Identify which cell holds the provided text, then report its (X, Y) central coordinate. 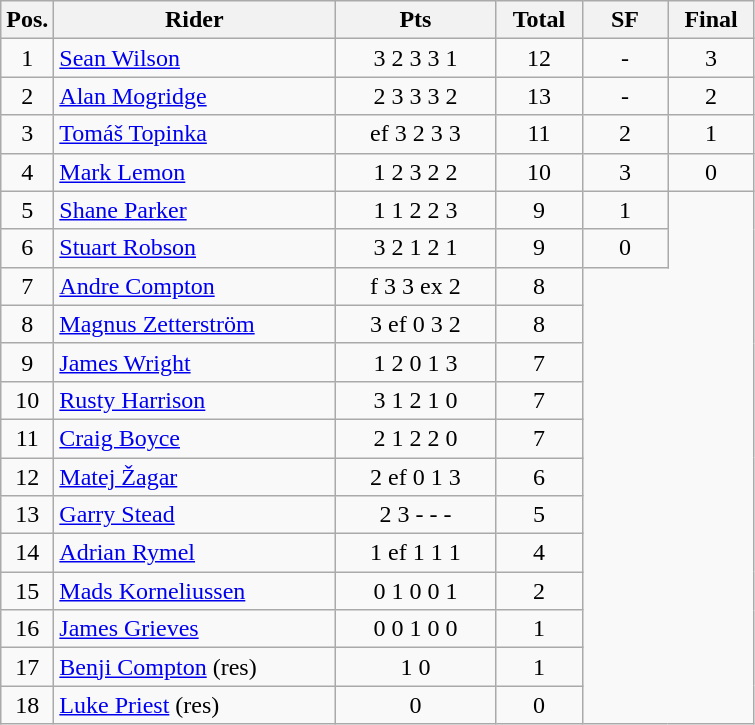
SF (625, 20)
Mads Korneliussen (194, 591)
Tomáš Topinka (194, 134)
2 ef 0 1 3 (416, 477)
Rusty Harrison (194, 400)
1 1 2 2 3 (416, 210)
1 2 0 1 3 (416, 362)
1 0 (416, 667)
2 3 - - - (416, 515)
2 3 3 3 2 (416, 96)
17 (28, 667)
3 2 1 2 1 (416, 248)
f 3 3 ex 2 (416, 286)
Pts (416, 20)
James Wright (194, 362)
Adrian Rymel (194, 553)
Mark Lemon (194, 172)
0 0 1 0 0 (416, 629)
Pos. (28, 20)
3 2 3 3 1 (416, 58)
ef 3 2 3 3 (416, 134)
2 1 2 2 0 (416, 438)
Final (711, 20)
1 2 3 2 2 (416, 172)
16 (28, 629)
0 1 0 0 1 (416, 591)
Shane Parker (194, 210)
18 (28, 705)
1 ef 1 1 1 (416, 553)
14 (28, 553)
Garry Stead (194, 515)
Matej Žagar (194, 477)
15 (28, 591)
Benji Compton (res) (194, 667)
Magnus Zetterström (194, 324)
Rider (194, 20)
Stuart Robson (194, 248)
Andre Compton (194, 286)
Alan Mogridge (194, 96)
Luke Priest (res) (194, 705)
Craig Boyce (194, 438)
Total (539, 20)
3 ef 0 3 2 (416, 324)
James Grieves (194, 629)
3 1 2 1 0 (416, 400)
Sean Wilson (194, 58)
